Locate the cell with the specified text and output its (X, Y) center coordinate. 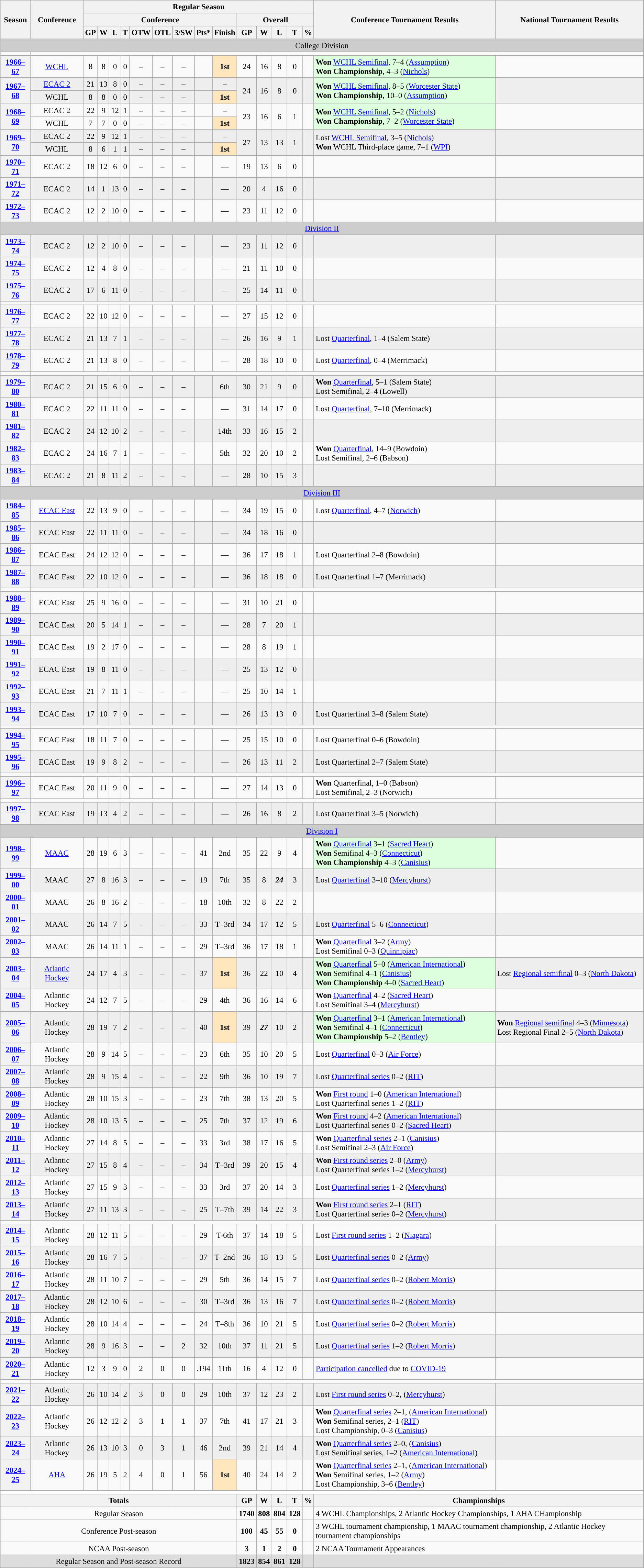
Won Quarterfinal, 5–1 (Salem State) Lost Semifinal, 2–4 (Lowell) (404, 386)
1996–97 (15, 788)
Pts* (203, 33)
46 (203, 1448)
1740 (247, 1513)
2019–20 (15, 1346)
4th (225, 1001)
Division I (322, 831)
2020–21 (15, 1368)
100 (247, 1531)
Conference Post-season (119, 1531)
861 (280, 1561)
2013–14 (15, 1210)
Won Quarterfinal series 2–1 (Canisius)Lost Semifinal 2–3 (Air Force) (404, 1143)
3/SW (184, 33)
Totals (119, 1501)
1970–71 (15, 166)
Finish (225, 33)
2000–01 (15, 902)
1982–83 (15, 453)
1973–74 (15, 246)
Regular Season and Post-season Record (119, 1561)
Lost First round series 0–2, (Mercyhurst) (404, 1394)
1980–81 (15, 409)
2022–23 (15, 1421)
1969–70 (15, 142)
Lost Quarterfinal, 7–10 (Merrimack) (404, 409)
Won Quarterfinal 5–0 (American International)Won Semifinal 4–1 (Canisius)Won Championship 4–0 (Sacred Heart) (404, 974)
Season (15, 20)
2015–16 (15, 1258)
14th (225, 431)
Won First round series 2–0 (Army)Lost Quarterfinal series 1–2 (Mercyhurst) (404, 1165)
Won Quarterfinal 3–1 (Sacred Heart)Won Semifinal 4–3 (Connecticut)Won Championship 4–3 (Canisius) (404, 853)
1981–82 (15, 431)
Won First round series 2–1 (RIT)Lost Quarterfinal series 0–2 (Mercyhurst) (404, 1210)
55 (280, 1531)
T–8th (225, 1324)
1991–92 (15, 669)
Won Quarterfinal 3–2 (Army)Lost Semifinal 0–3 (Quinnipiac) (404, 946)
808 (264, 1513)
1993–94 (15, 714)
1983–84 (15, 476)
2 NCAA Tournament Appearances (478, 1549)
T-6th (225, 1235)
2003–04 (15, 974)
1998–99 (15, 853)
1994–95 (15, 739)
Lost WCHL Semifinal, 3–5 (Nichols)Won WCHL Third-place game, 7–1 (WPI) (404, 142)
1985–86 (15, 533)
Lost Quarterfinal, 4–7 (Norwich) (404, 511)
Conference Tournament Results (404, 20)
2005–06 (15, 1027)
Lost Quarterfinal 0–6 (Bowdoin) (404, 739)
Won Quarterfinal series 2–1, (American International)Won Semifinal series, 1–2 (Army)Lost Championship, 3–6 (Bentley) (404, 1475)
56 (203, 1475)
T–2nd (225, 1258)
1979–80 (15, 386)
Lost Regional semifinal 0–3 (North Dakota) (570, 974)
1986–87 (15, 555)
Won Quarterfinal, 14–9 (Bowdoin) Lost Semifinal, 2–6 (Babson) (404, 453)
2004–05 (15, 1001)
1978–79 (15, 361)
Lost Quarterfinal series 1–2 (Robert Morris) (404, 1346)
Lost Quarterfinal 3–5 (Norwich) (404, 814)
1984–85 (15, 511)
National Tournament Results (570, 20)
1967–68 (15, 91)
2007–08 (15, 1076)
2024–25 (15, 1475)
4 WCHL Championships, 2 Atlantic Hockey Championships, 1 AHA CHampionship (478, 1513)
Won WCHL Semifinal, 5–2 (Nichols)Won Championship, 7–2 (Worcester State) (404, 117)
Won First round 1–0 (American International)Lost Quarterfinal series 1–2 (RIT) (404, 1098)
11th (225, 1368)
804 (280, 1513)
2010–11 (15, 1143)
Lost Quarterfinal 0–3 (Air Force) (404, 1054)
Won Quarterfinal series 2–0, (Canisius)Lost Semifinal series, 1–2 (American International) (404, 1448)
AHA (57, 1475)
1974–75 (15, 268)
OTW (141, 33)
Lost First round series 1–2 (Niagara) (404, 1235)
1992–93 (15, 691)
1990–91 (15, 647)
2002–03 (15, 946)
2014–15 (15, 1235)
Lost Quarterfinal 1–7 (Merrimack) (404, 577)
Lost Quarterfinal series 0–2 (RIT) (404, 1076)
2009–10 (15, 1121)
45 (264, 1531)
3 WCHL tournament championship, 1 MAAC tournament championship, 2 Atlantic Hockey tournament championships (478, 1531)
Lost Quarterfinal 5–6 (Connecticut) (404, 924)
1968–69 (15, 117)
Lost Quarterfinal, 1–4 (Salem State) (404, 338)
1976–77 (15, 316)
Lost Quarterfinal 2–8 (Bowdoin) (404, 555)
1997–98 (15, 814)
854 (264, 1561)
Won Regional semifinal 4–3 (Minnesota)Lost Regional Final 2–5 (North Dakota) (570, 1027)
2008–09 (15, 1098)
OTL (162, 33)
Participation cancelled due to COVID-19 (404, 1368)
Lost Quarterfinal series 0–2 (Army) (404, 1258)
2017–18 (15, 1302)
1995–96 (15, 761)
1966–67 (15, 67)
.194 (203, 1368)
Won Quarterfinal, 1–0 (Babson) Lost Semifinal, 2–3 (Norwich) (404, 788)
Won WCHL Semifinal, 7–4 (Assumption)Won Championship, 4–3 (Nichols) (404, 67)
Lost Quarterfinal 3–8 (Salem State) (404, 714)
1999–00 (15, 880)
Won Quarterfinal 3–1 (American International)Won Semifinal 4–1 (Connecticut)Won Championship 5–2 (Bentley) (404, 1027)
2011–12 (15, 1165)
9th (225, 1076)
2012–13 (15, 1187)
1987–88 (15, 577)
College Division (322, 46)
Won Quarterfinal series 2–1, (American International)Won Semifinal series, 2–1 (RIT)Lost Championship, 0–3 (Canisius) (404, 1421)
2023–24 (15, 1448)
Overall (276, 20)
Championships (478, 1501)
2006–07 (15, 1054)
2016–17 (15, 1280)
1971–72 (15, 189)
Won Quarterfinal 4–2 (Sacred Heart)Lost Semifinal 3–4 (Mercyhurst) (404, 1001)
Lost Quarterfinal series 1–2 (Mercyhurst) (404, 1187)
1988–89 (15, 603)
Lost Quarterfinal, 0–4 (Merrimack) (404, 361)
Won WCHL Semifinal, 8–5 (Worcester State)Won Championship, 10–0 (Assumption) (404, 91)
2021–22 (15, 1394)
Lost Quarterfinal 3–10 (Mercyhurst) (404, 880)
1972–73 (15, 211)
T–7th (225, 1210)
1977–78 (15, 338)
Division III (322, 493)
Won First round 4–2 (American International)Lost Quarterfinal series 0–2 (Sacred Heart) (404, 1121)
Division II (322, 229)
1975–76 (15, 291)
2001–02 (15, 924)
Lost Quarterfinal 2–7 (Salem State) (404, 761)
1823 (247, 1561)
NCAA Post-season (119, 1549)
2018–19 (15, 1324)
1989–90 (15, 625)
